Locate the cell with the specified text and output its [x, y] center coordinate. 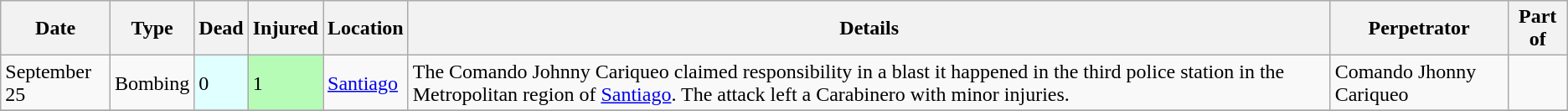
Type [152, 29]
September 25 [55, 82]
Part of [1538, 29]
Date [55, 29]
Perpetrator [1419, 29]
Details [869, 29]
Dead [221, 29]
1 [285, 82]
Bombing [152, 82]
Comando Jhonny Cariqueo [1419, 82]
Location [366, 29]
Injured [285, 29]
Santiago [366, 82]
0 [221, 82]
